Capture the cell that displays the provided text and extract its [x, y] central coordinate. 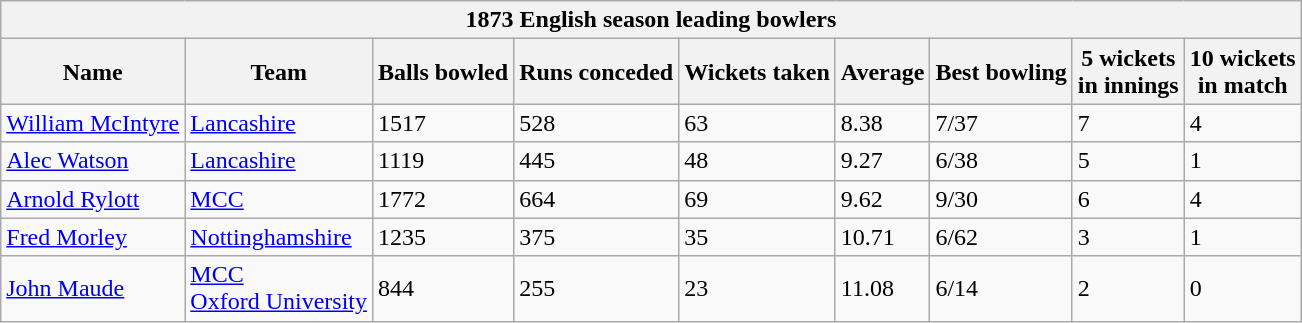
35 [758, 237]
3 [1128, 237]
10 wicketsin match [1242, 72]
445 [596, 161]
5 [1128, 161]
63 [758, 123]
1119 [444, 161]
6/62 [1001, 237]
5 wicketsin innings [1128, 72]
Arnold Rylott [93, 199]
Fred Morley [93, 237]
255 [596, 288]
528 [596, 123]
0 [1242, 288]
6 [1128, 199]
Best bowling [1001, 72]
MCCOxford University [279, 288]
1235 [444, 237]
9.62 [882, 199]
John Maude [93, 288]
6/14 [1001, 288]
Average [882, 72]
MCC [279, 199]
1517 [444, 123]
11.08 [882, 288]
48 [758, 161]
Balls bowled [444, 72]
Alec Watson [93, 161]
9.27 [882, 161]
7 [1128, 123]
375 [596, 237]
9/30 [1001, 199]
7/37 [1001, 123]
69 [758, 199]
Team [279, 72]
23 [758, 288]
8.38 [882, 123]
1772 [444, 199]
Nottinghamshire [279, 237]
10.71 [882, 237]
6/38 [1001, 161]
William McIntyre [93, 123]
664 [596, 199]
1873 English season leading bowlers [651, 20]
Name [93, 72]
844 [444, 288]
2 [1128, 288]
Wickets taken [758, 72]
Runs conceded [596, 72]
